Search for the cell housing the specified text and yield its (x, y) center coordinate. 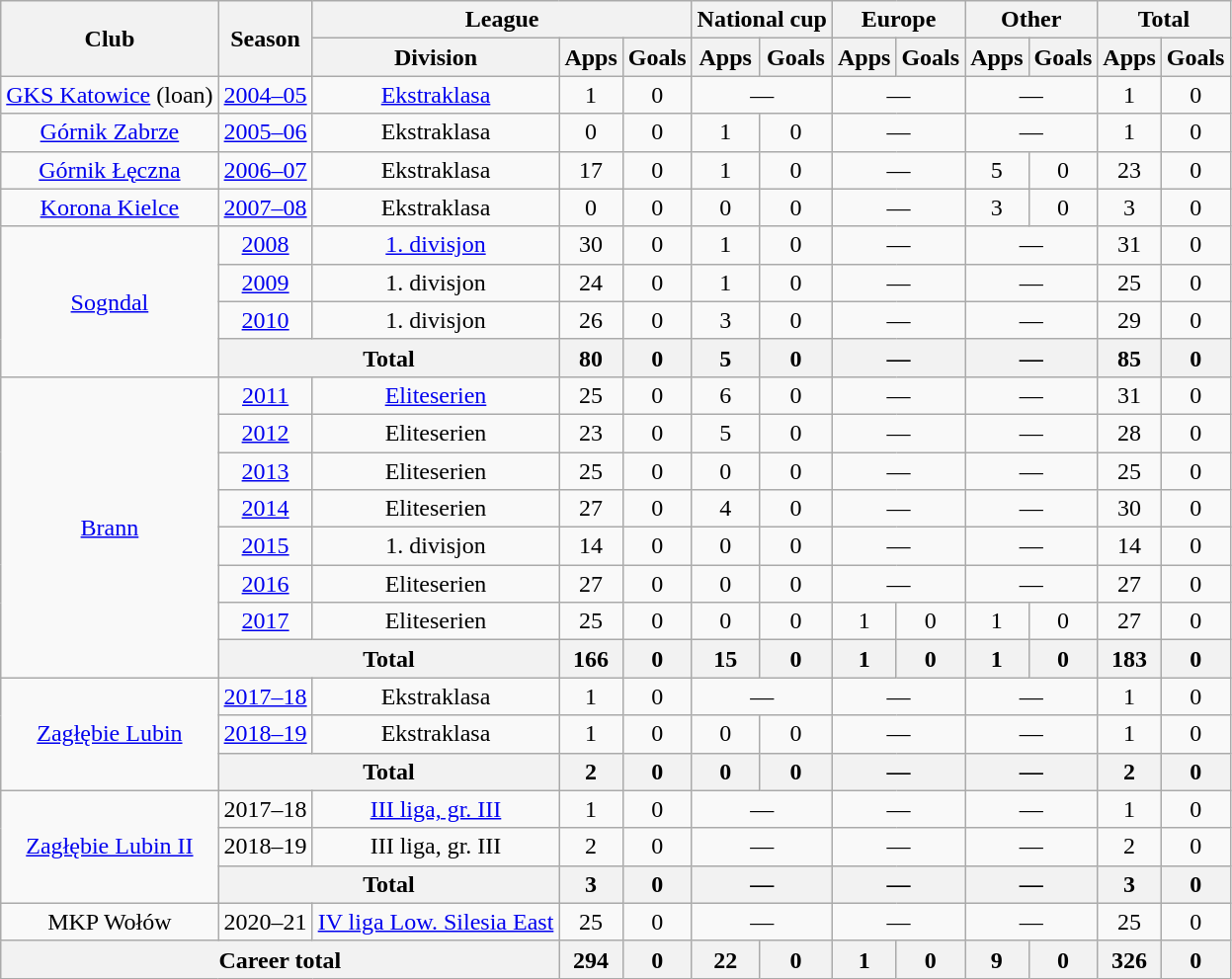
17 (591, 170)
2020–21 (265, 922)
2010 (265, 320)
League (502, 20)
2009 (265, 283)
24 (591, 283)
Career total (281, 959)
Europe (898, 20)
IV liga Low. Silesia East (436, 922)
22 (725, 959)
2016 (265, 584)
Brann (110, 527)
294 (591, 959)
2004–05 (265, 95)
15 (725, 659)
Korona Kielce (110, 207)
2008 (265, 245)
Season (265, 39)
MKP Wołów (110, 922)
Other (1031, 20)
Górnik Łęczna (110, 170)
326 (1129, 959)
2012 (265, 433)
9 (997, 959)
2011 (265, 395)
29 (1129, 320)
166 (591, 659)
2017 (265, 621)
Górnik Zabrze (110, 132)
Club (110, 39)
Sogndal (110, 301)
4 (725, 509)
Zagłębie Lubin II (110, 847)
28 (1129, 433)
26 (591, 320)
85 (1129, 358)
2013 (265, 471)
183 (1129, 659)
National cup (762, 20)
2014 (265, 509)
Zagłębie Lubin (110, 734)
2005–06 (265, 132)
2015 (265, 546)
6 (725, 395)
Division (436, 57)
2007–08 (265, 207)
2006–07 (265, 170)
80 (591, 358)
GKS Katowice (loan) (110, 95)
